Return (x, y) of the center of cell containing provided text 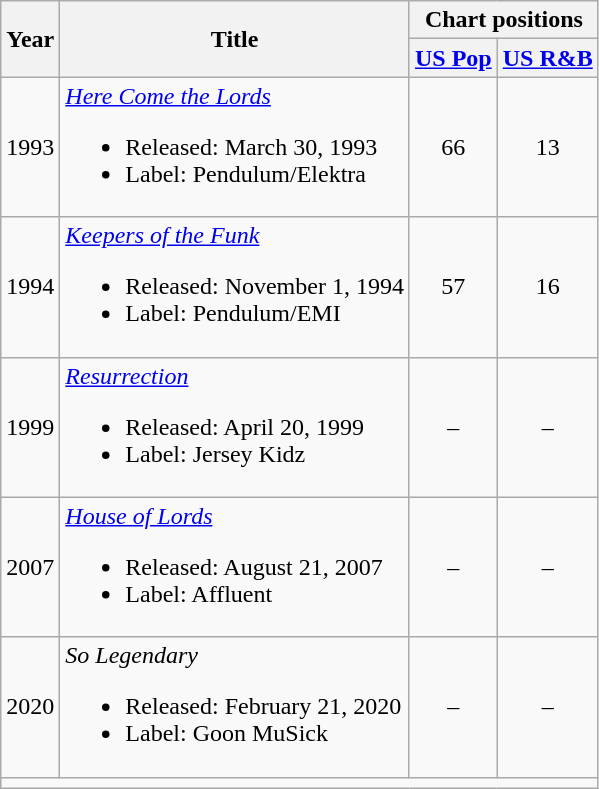
Keepers of the FunkReleased: November 1, 1994Label: Pendulum/EMI (235, 287)
Here Come the LordsReleased: March 30, 1993Label: Pendulum/Elektra (235, 147)
66 (453, 147)
13 (548, 147)
16 (548, 287)
ResurrectionReleased: April 20, 1999Label: Jersey Kidz (235, 427)
1994 (30, 287)
Chart positions (504, 20)
US Pop (453, 58)
US R&B (548, 58)
1999 (30, 427)
House of LordsReleased: August 21, 2007Label: Affluent (235, 567)
2020 (30, 707)
So LegendaryReleased: February 21, 2020Label: Goon MuSick (235, 707)
Title (235, 39)
Year (30, 39)
1993 (30, 147)
57 (453, 287)
2007 (30, 567)
